Locate the cell with the specified text and output its (x, y) center coordinate. 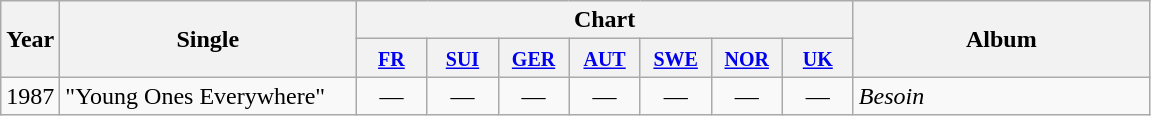
Album (1001, 39)
SWE (676, 58)
FR (392, 58)
GER (534, 58)
Year (30, 39)
UK (818, 58)
Besoin (1001, 96)
Chart (604, 20)
1987 (30, 96)
AUT (604, 58)
NOR (746, 58)
SUI (462, 58)
Single (208, 39)
"Young Ones Everywhere" (208, 96)
